Scan for the cell matching the given text and deliver its (x, y) coordinate at center. 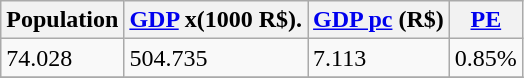
74.028 (62, 58)
PE (486, 20)
0.85% (486, 58)
504.735 (216, 58)
GDP x(1000 R$). (216, 20)
GDP pc (R$) (379, 20)
Population (62, 20)
7.113 (379, 58)
